Pinpoint the cell where the given text exists, returning its [X, Y] midpoint coordinate. 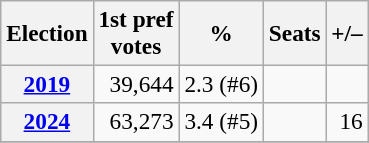
% [221, 32]
+/– [347, 32]
16 [347, 122]
63,273 [136, 122]
3.4 (#5) [221, 122]
2019 [47, 84]
2.3 (#6) [221, 84]
2024 [47, 122]
1st prefvotes [136, 32]
Election [47, 32]
Seats [294, 32]
39,644 [136, 84]
